Search for the cell housing the specified text and yield its [X, Y] center coordinate. 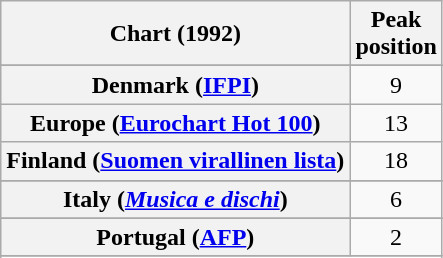
9 [396, 85]
Chart (1992) [176, 34]
6 [396, 199]
Denmark (IFPI) [176, 85]
18 [396, 161]
Italy (Musica e dischi) [176, 199]
Europe (Eurochart Hot 100) [176, 123]
2 [396, 237]
Portugal (AFP) [176, 237]
13 [396, 123]
Finland (Suomen virallinen lista) [176, 161]
Peakposition [396, 34]
